Capture the cell that displays the provided text and extract its (x, y) central coordinate. 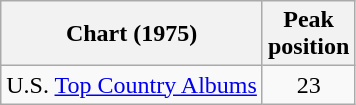
23 (308, 85)
U.S. Top Country Albums (132, 85)
Peakposition (308, 34)
Chart (1975) (132, 34)
